For the text-containing cell, return its midpoint in (x, y) coordinate format. 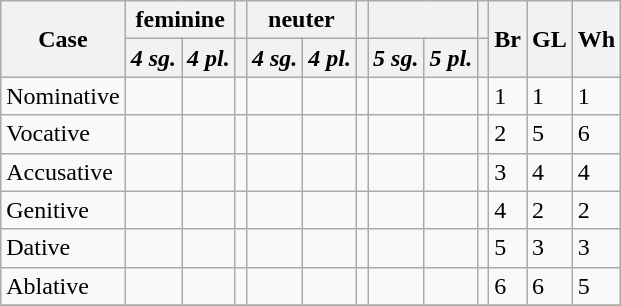
Case (63, 39)
Wh (596, 39)
Dative (63, 248)
Nominative (63, 96)
Genitive (63, 210)
feminine (180, 20)
GL (550, 39)
neuter (301, 20)
5 pl. (451, 58)
5 sg. (396, 58)
Accusative (63, 172)
Ablative (63, 286)
Br (508, 39)
Vocative (63, 134)
